Extract the (X, Y) coordinate from the center of the cell holding the provided text.  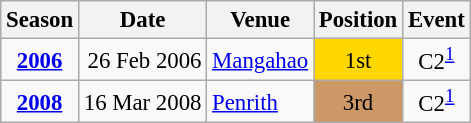
Position (358, 20)
Penrith (260, 102)
1st (358, 60)
Date (142, 20)
2006 (40, 60)
3rd (358, 102)
26 Feb 2006 (142, 60)
Venue (260, 20)
Mangahao (260, 60)
Season (40, 20)
16 Mar 2008 (142, 102)
2008 (40, 102)
Event (437, 20)
